Provide the [X, Y] coordinate of the cell's center where the given text is located.  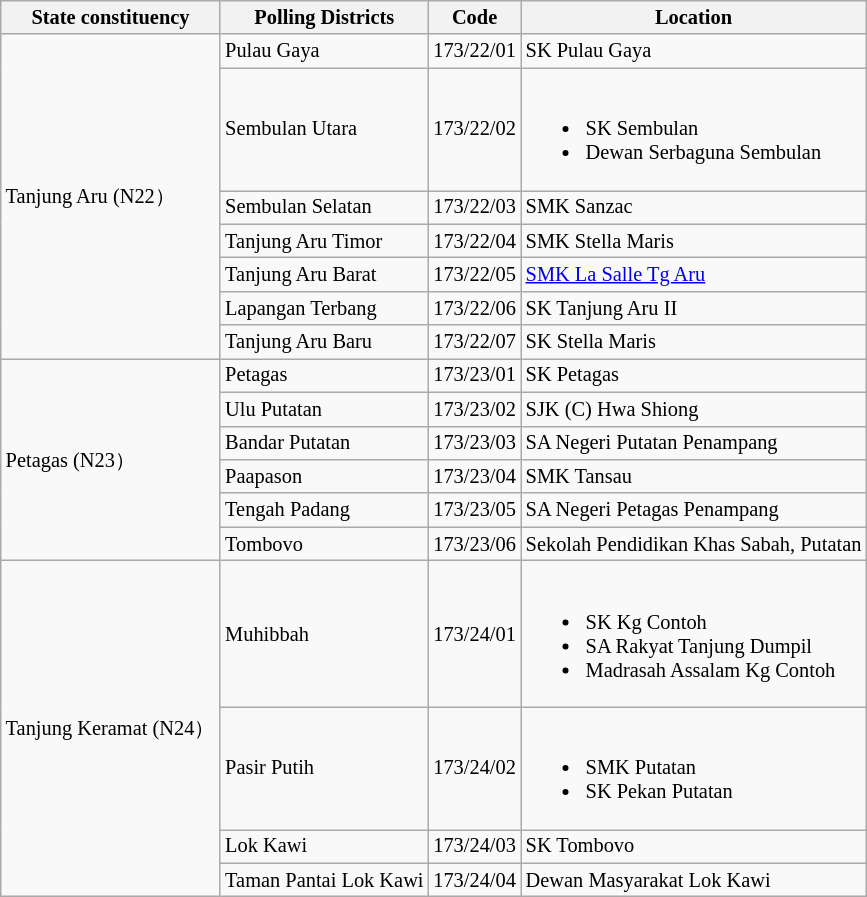
Bandar Putatan [324, 443]
Petagas (N23） [110, 459]
SK Pulau Gaya [694, 51]
173/23/06 [474, 544]
SMK PutatanSK Pekan Putatan [694, 768]
173/22/07 [474, 342]
173/22/02 [474, 129]
173/23/02 [474, 409]
Paapason [324, 476]
173/24/02 [474, 768]
Location [694, 17]
Tanjung Aru Barat [324, 274]
173/22/06 [474, 308]
Tanjung Keramat (N24） [110, 728]
173/22/05 [474, 274]
SA Negeri Putatan Penampang [694, 443]
Sembulan Utara [324, 129]
Petagas [324, 375]
SK Stella Maris [694, 342]
Sembulan Selatan [324, 207]
Muhibbah [324, 633]
SMK Sanzac [694, 207]
Polling Districts [324, 17]
SA Negeri Petagas Penampang [694, 510]
Code [474, 17]
SMK Tansau [694, 476]
Pasir Putih [324, 768]
173/23/04 [474, 476]
Dewan Masyarakat Lok Kawi [694, 880]
173/24/03 [474, 846]
Lok Kawi [324, 846]
SK Kg ContohSA Rakyat Tanjung DumpilMadrasah Assalam Kg Contoh [694, 633]
Tombovo [324, 544]
173/24/04 [474, 880]
Lapangan Terbang [324, 308]
Tanjung Aru Baru [324, 342]
Sekolah Pendidikan Khas Sabah, Putatan [694, 544]
173/22/03 [474, 207]
173/22/04 [474, 241]
Tanjung Aru Timor [324, 241]
SK Tanjung Aru II [694, 308]
173/22/01 [474, 51]
173/23/01 [474, 375]
Tanjung Aru (N22） [110, 196]
SK SembulanDewan Serbaguna Sembulan [694, 129]
Ulu Putatan [324, 409]
State constituency [110, 17]
SK Petagas [694, 375]
173/23/05 [474, 510]
173/24/01 [474, 633]
Tengah Padang [324, 510]
Pulau Gaya [324, 51]
SJK (C) Hwa Shiong [694, 409]
SK Tombovo [694, 846]
173/23/03 [474, 443]
SMK La Salle Tg Aru [694, 274]
Taman Pantai Lok Kawi [324, 880]
SMK Stella Maris [694, 241]
